Provide the (x, y) coordinate of the cell's center where the given text is located.  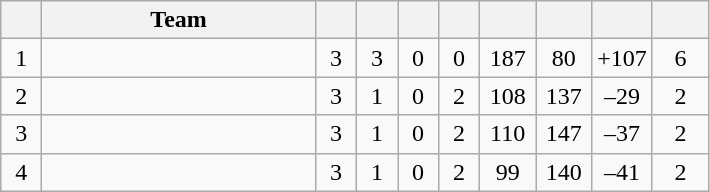
99 (508, 172)
4 (22, 172)
+107 (622, 58)
140 (564, 172)
Team (179, 20)
80 (564, 58)
147 (564, 134)
–41 (622, 172)
187 (508, 58)
6 (680, 58)
110 (508, 134)
137 (564, 96)
–37 (622, 134)
108 (508, 96)
–29 (622, 96)
